Locate the cell with the specified text and output its [X, Y] center coordinate. 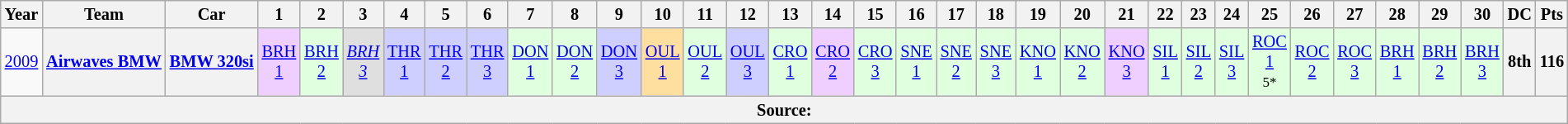
DON3 [619, 62]
9 [619, 14]
20 [1082, 14]
11 [705, 14]
Pts [1552, 14]
Airwaves BMW [104, 62]
5 [445, 14]
13 [791, 14]
SIL2 [1199, 62]
THR2 [445, 62]
OUL1 [663, 62]
SIL1 [1165, 62]
8 [575, 14]
30 [1482, 14]
2009 [21, 62]
Team [104, 14]
SIL3 [1232, 62]
14 [833, 14]
THR3 [487, 62]
21 [1127, 14]
10 [663, 14]
DON1 [530, 62]
28 [1397, 14]
24 [1232, 14]
7 [530, 14]
DC [1520, 14]
KNO3 [1127, 62]
DON2 [575, 62]
6 [487, 14]
OUL3 [748, 62]
KNO1 [1038, 62]
16 [916, 14]
18 [996, 14]
SNE2 [956, 62]
1 [279, 14]
Source: [785, 110]
27 [1354, 14]
KNO2 [1082, 62]
17 [956, 14]
29 [1440, 14]
26 [1312, 14]
CRO1 [791, 62]
SNE3 [996, 62]
BMW 320si [212, 62]
Car [212, 14]
CRO2 [833, 62]
ROC2 [1312, 62]
2 [322, 14]
OUL2 [705, 62]
8th [1520, 62]
22 [1165, 14]
116 [1552, 62]
12 [748, 14]
25 [1270, 14]
3 [363, 14]
ROC3 [1354, 62]
4 [404, 14]
THR1 [404, 62]
CRO3 [876, 62]
SNE1 [916, 62]
Year [21, 14]
23 [1199, 14]
19 [1038, 14]
15 [876, 14]
ROC15* [1270, 62]
